Return (X, Y) of the center of cell containing provided text 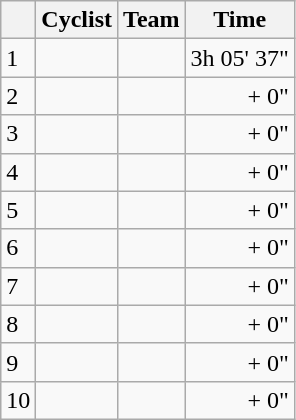
Cyclist (77, 20)
5 (18, 210)
6 (18, 248)
4 (18, 172)
8 (18, 324)
7 (18, 286)
Team (152, 20)
2 (18, 96)
3 (18, 134)
10 (18, 400)
3h 05' 37" (240, 58)
1 (18, 58)
Time (240, 20)
9 (18, 362)
